Search for the cell housing the specified text and yield its [x, y] center coordinate. 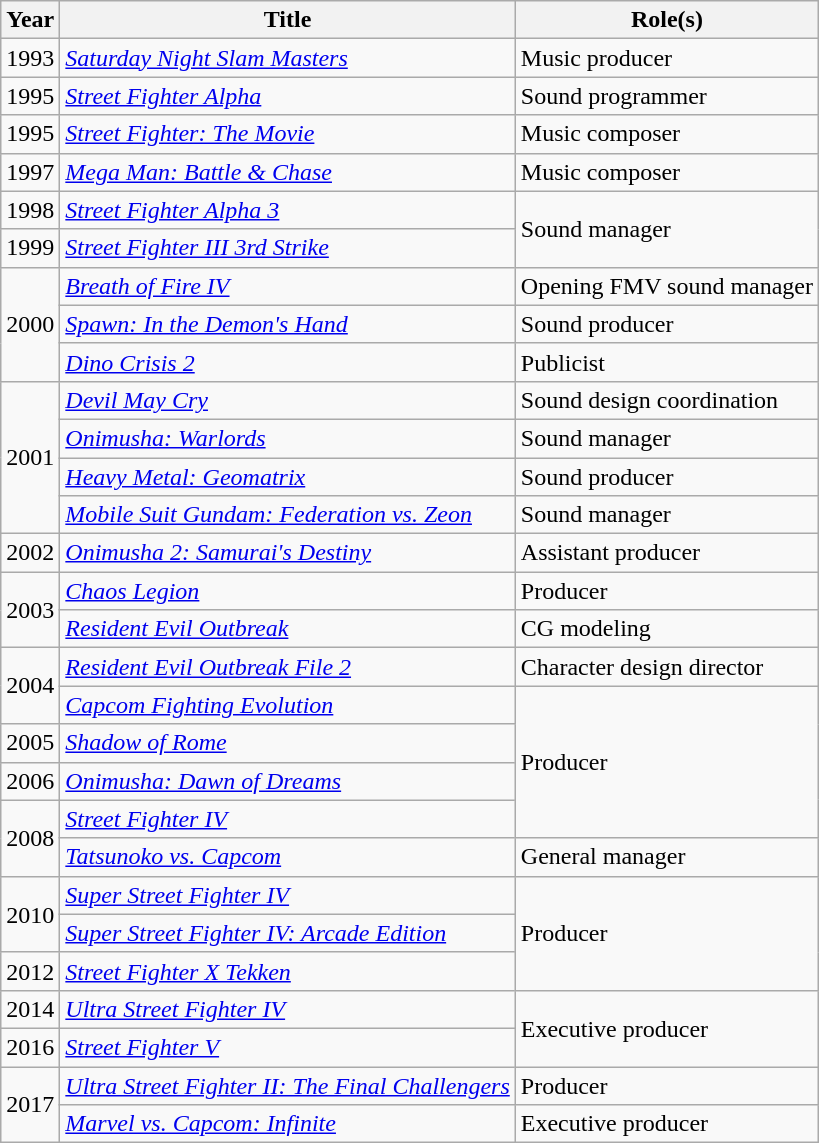
Street Fighter: The Movie [288, 134]
Street Fighter IV [288, 819]
Mega Man: Battle & Chase [288, 172]
Sound design coordination [666, 400]
2016 [30, 1047]
Resident Evil Outbreak File 2 [288, 667]
1999 [30, 248]
Onimusha 2: Samurai's Destiny [288, 553]
Street Fighter Alpha 3 [288, 210]
2000 [30, 324]
Ultra Street Fighter IV [288, 1009]
Marvel vs. Capcom: Infinite [288, 1124]
CG modeling [666, 629]
Dino Crisis 2 [288, 362]
2017 [30, 1104]
Onimusha: Dawn of Dreams [288, 781]
Devil May Cry [288, 400]
2006 [30, 781]
Year [30, 20]
Tatsunoko vs. Capcom [288, 857]
2014 [30, 1009]
2008 [30, 838]
Capcom Fighting Evolution [288, 705]
2012 [30, 971]
2004 [30, 686]
General manager [666, 857]
Super Street Fighter IV [288, 895]
Role(s) [666, 20]
Character design director [666, 667]
1998 [30, 210]
Mobile Suit Gundam: Federation vs. Zeon [288, 515]
2005 [30, 743]
Opening FMV sound manager [666, 286]
Street Fighter Alpha [288, 96]
Breath of Fire IV [288, 286]
Shadow of Rome [288, 743]
Street Fighter III 3rd Strike [288, 248]
1993 [30, 58]
2001 [30, 457]
Sound programmer [666, 96]
2010 [30, 914]
Street Fighter X Tekken [288, 971]
Super Street Fighter IV: Arcade Edition [288, 933]
Saturday Night Slam Masters [288, 58]
Publicist [666, 362]
Title [288, 20]
Street Fighter V [288, 1047]
Spawn: In the Demon's Hand [288, 324]
1997 [30, 172]
2003 [30, 610]
2002 [30, 553]
Assistant producer [666, 553]
Onimusha: Warlords [288, 438]
Resident Evil Outbreak [288, 629]
Ultra Street Fighter II: The Final Challengers [288, 1085]
Chaos Legion [288, 591]
Heavy Metal: Geomatrix [288, 477]
Music producer [666, 58]
